Scan for the cell matching the given text and deliver its [X, Y] coordinate at center. 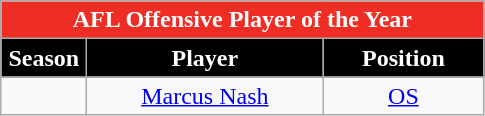
Season [44, 58]
Player [205, 58]
Marcus Nash [205, 96]
AFL Offensive Player of the Year [242, 20]
OS [404, 96]
Position [404, 58]
